Detect which cell encompasses the target text, then output its [X, Y] center coordinate. 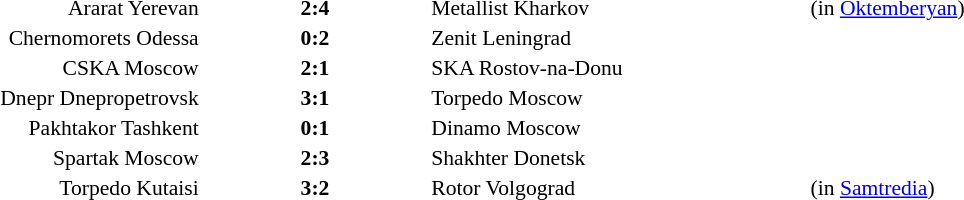
SKA Rostov-na-Donu [619, 68]
Shakhter Donetsk [619, 158]
Zenit Leningrad [619, 38]
Dinamo Moscow [619, 128]
3:1 [316, 98]
0:2 [316, 38]
2:1 [316, 68]
Torpedo Moscow [619, 98]
2:3 [316, 158]
0:1 [316, 128]
